From the cell containing the given text, extract its center point as [X, Y] coordinate. 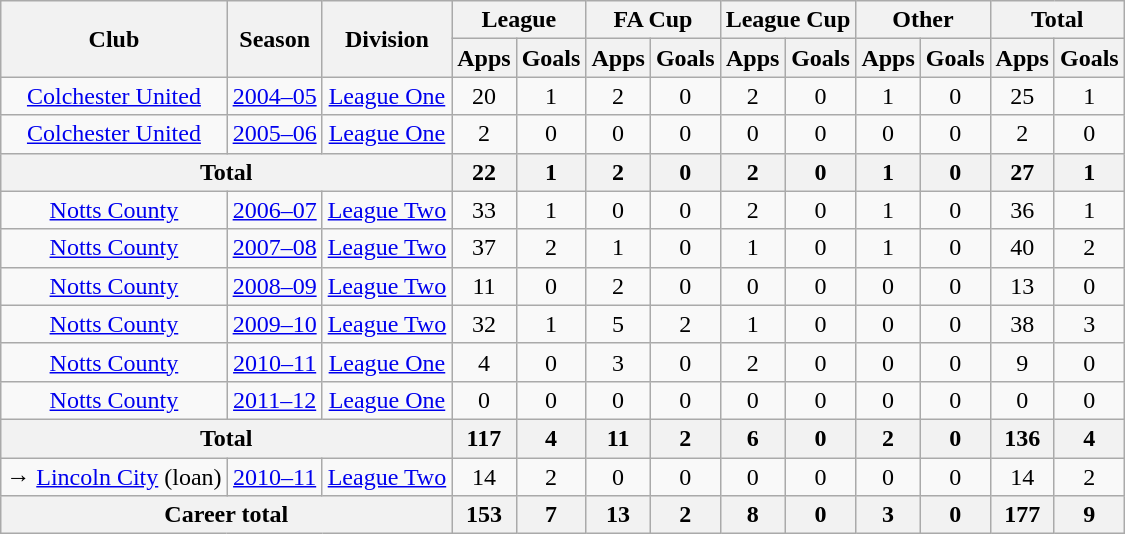
2008–09 [274, 286]
2009–10 [274, 324]
37 [484, 248]
20 [484, 96]
27 [1022, 172]
Season [274, 39]
6 [752, 438]
2006–07 [274, 210]
League [519, 20]
153 [484, 515]
2004–05 [274, 96]
2005–06 [274, 134]
136 [1022, 438]
7 [551, 515]
→ Lincoln City (loan) [114, 477]
Other [923, 20]
40 [1022, 248]
2011–12 [274, 400]
117 [484, 438]
5 [618, 324]
Career total [226, 515]
33 [484, 210]
League Cup [788, 20]
25 [1022, 96]
177 [1022, 515]
8 [752, 515]
32 [484, 324]
Club [114, 39]
FA Cup [653, 20]
22 [484, 172]
Division [387, 39]
36 [1022, 210]
2007–08 [274, 248]
38 [1022, 324]
